Return the (X, Y) coordinate for the center point of the cell that contains the specified text.  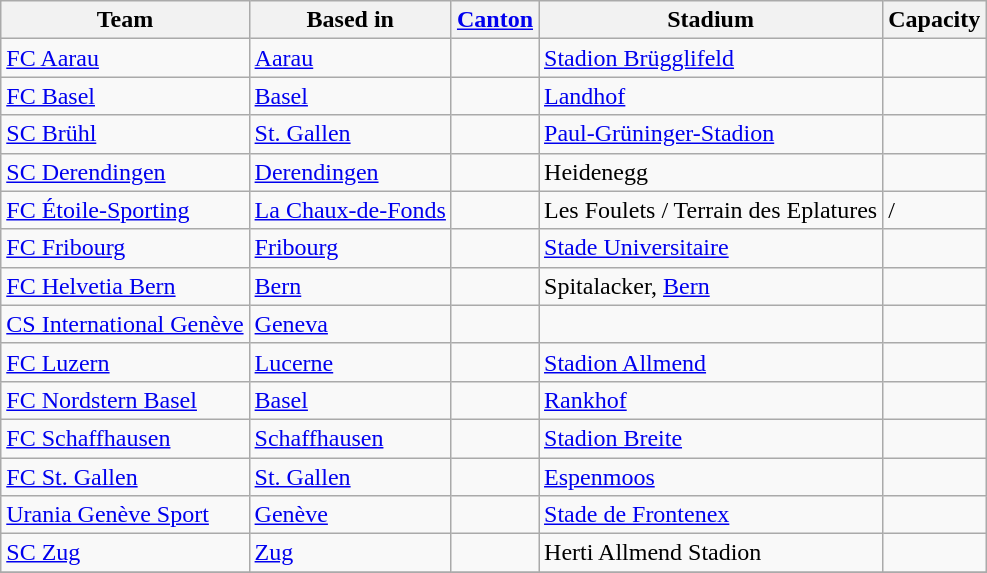
Les Foulets / Terrain des Eplatures (711, 210)
Stadion Allmend (711, 362)
Fribourg (350, 248)
Herti Allmend Stadion (711, 553)
Stadion Breite (711, 438)
Lucerne (350, 362)
Stade Universitaire (711, 248)
Aarau (350, 58)
CS International Genève (125, 324)
Urania Genève Sport (125, 515)
Capacity (934, 20)
Schaffhausen (350, 438)
Team (125, 20)
FC Aarau (125, 58)
Rankhof (711, 400)
Zug (350, 553)
SC Brühl (125, 134)
FC Basel (125, 96)
Stadium (711, 20)
FC St. Gallen (125, 477)
Landhof (711, 96)
SC Derendingen (125, 172)
Stadion Brügglifeld (711, 58)
La Chaux-de-Fonds (350, 210)
Canton (494, 20)
Geneva (350, 324)
FC Fribourg (125, 248)
FC Étoile-Sporting (125, 210)
SC Zug (125, 553)
Derendingen (350, 172)
Heidenegg (711, 172)
FC Helvetia Bern (125, 286)
FC Luzern (125, 362)
Spitalacker, Bern (711, 286)
Genève (350, 515)
FC Nordstern Basel (125, 400)
Espenmoos (711, 477)
Paul-Grüninger-Stadion (711, 134)
/ (934, 210)
FC Schaffhausen (125, 438)
Based in (350, 20)
Stade de Frontenex (711, 515)
Bern (350, 286)
